Output the [X, Y] coordinate of the center of the cell containing the given text.  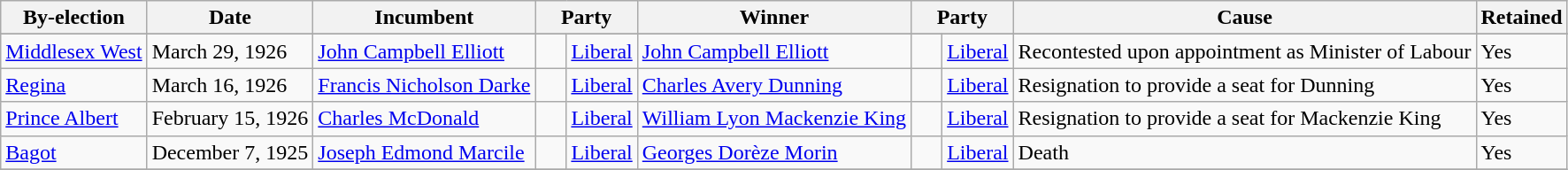
Prince Albert [74, 119]
December 7, 1925 [230, 152]
Cause [1244, 18]
March 16, 1926 [230, 85]
Death [1244, 152]
Incumbent [425, 18]
Retained [1522, 18]
William Lyon Mackenzie King [773, 119]
Winner [773, 18]
Charles McDonald [425, 119]
By-election [74, 18]
Bagot [74, 152]
Date [230, 18]
Regina [74, 85]
March 29, 1926 [230, 51]
Middlesex West [74, 51]
Charles Avery Dunning [773, 85]
Resignation to provide a seat for Mackenzie King [1244, 119]
Joseph Edmond Marcile [425, 152]
Resignation to provide a seat for Dunning [1244, 85]
Recontested upon appointment as Minister of Labour [1244, 51]
Francis Nicholson Darke [425, 85]
February 15, 1926 [230, 119]
Georges Dorèze Morin [773, 152]
